Capture the cell that displays the provided text and extract its (x, y) central coordinate. 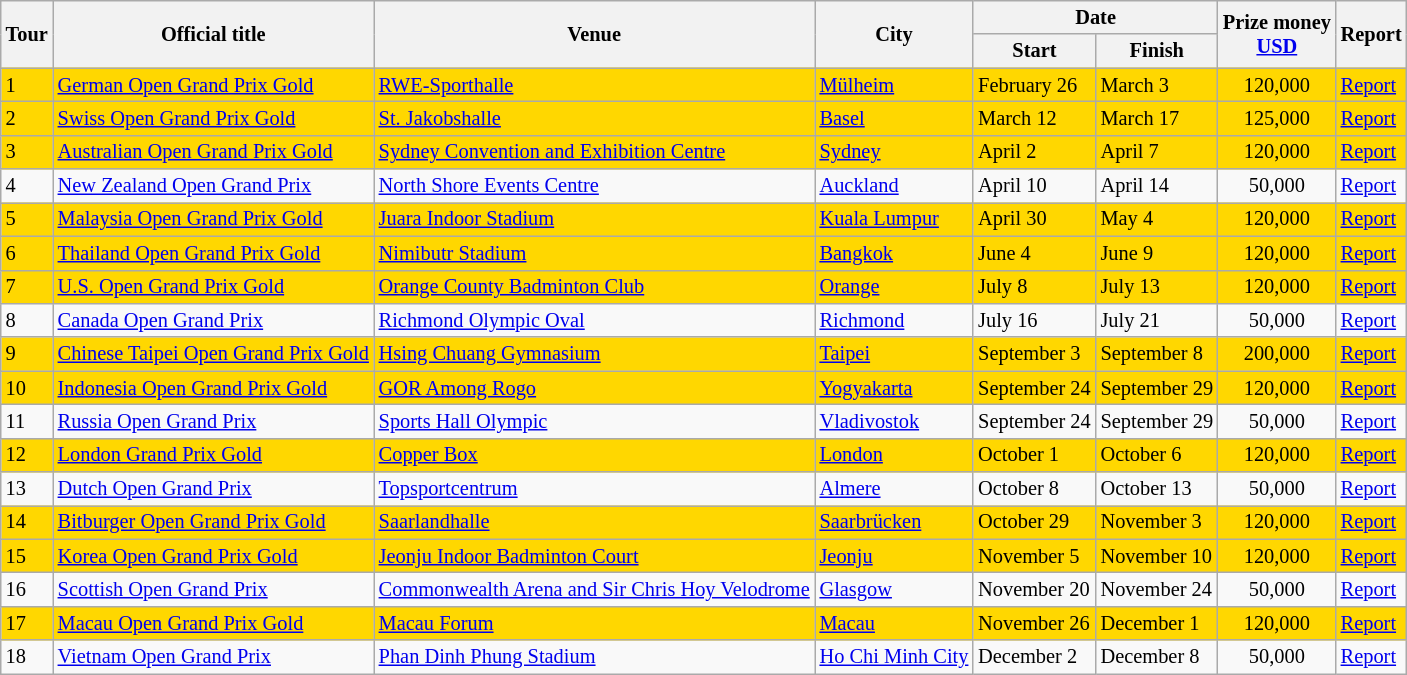
11 (27, 421)
Venue (594, 34)
German Open Grand Prix Gold (214, 85)
May 4 (1157, 219)
Phan Dinh Phung Stadium (594, 657)
November 10 (1157, 556)
April 2 (1034, 152)
9 (27, 354)
Macau (894, 623)
Jeonju (894, 556)
Vladivostok (894, 421)
Taipei (894, 354)
Saarbrücken (894, 522)
8 (27, 320)
Juara Indoor Stadium (594, 219)
London (894, 455)
6 (27, 253)
1 (27, 85)
17 (27, 623)
15 (27, 556)
Swiss Open Grand Prix Gold (214, 118)
Vietnam Open Grand Prix (214, 657)
14 (27, 522)
April 14 (1157, 186)
Macau Open Grand Prix Gold (214, 623)
September 8 (1157, 354)
October 6 (1157, 455)
4 (27, 186)
Saarlandhalle (594, 522)
7 (27, 287)
Canada Open Grand Prix (214, 320)
October 1 (1034, 455)
April 10 (1034, 186)
16 (27, 589)
Yogyakarta (894, 388)
Russia Open Grand Prix (214, 421)
Nimibutr Stadium (594, 253)
June 4 (1034, 253)
March 12 (1034, 118)
Date (1096, 17)
February 26 (1034, 85)
Korea Open Grand Prix Gold (214, 556)
Malaysia Open Grand Prix Gold (214, 219)
St. Jakobshalle (594, 118)
Orange (894, 287)
Almere (894, 489)
November 20 (1034, 589)
Richmond (894, 320)
Sports Hall Olympic (594, 421)
Thailand Open Grand Prix Gold (214, 253)
November 26 (1034, 623)
13 (27, 489)
Commonwealth Arena and Sir Chris Hoy Velodrome (594, 589)
Tour (27, 34)
5 (27, 219)
North Shore Events Centre (594, 186)
RWE-Sporthalle (594, 85)
Kuala Lumpur (894, 219)
June 9 (1157, 253)
Topsportcentrum (594, 489)
November 3 (1157, 522)
Start (1034, 51)
Australian Open Grand Prix Gold (214, 152)
Official title (214, 34)
Dutch Open Grand Prix (214, 489)
Ho Chi Minh City (894, 657)
Bangkok (894, 253)
September 3 (1034, 354)
April 30 (1034, 219)
March 3 (1157, 85)
12 (27, 455)
10 (27, 388)
July 21 (1157, 320)
Auckland (894, 186)
125,000 (1277, 118)
October 29 (1034, 522)
Glasgow (894, 589)
City (894, 34)
December 1 (1157, 623)
December 8 (1157, 657)
New Zealand Open Grand Prix (214, 186)
Chinese Taipei Open Grand Prix Gold (214, 354)
2 (27, 118)
December 2 (1034, 657)
October 13 (1157, 489)
18 (27, 657)
Richmond Olympic Oval (594, 320)
U.S. Open Grand Prix Gold (214, 287)
Jeonju Indoor Badminton Court (594, 556)
April 7 (1157, 152)
Orange County Badminton Club (594, 287)
200,000 (1277, 354)
Sydney (894, 152)
Indonesia Open Grand Prix Gold (214, 388)
Finish (1157, 51)
Sydney Convention and Exhibition Centre (594, 152)
Copper Box (594, 455)
GOR Among Rogo (594, 388)
Mülheim (894, 85)
Bitburger Open Grand Prix Gold (214, 522)
November 24 (1157, 589)
Basel (894, 118)
July 8 (1034, 287)
Scottish Open Grand Prix (214, 589)
London Grand Prix Gold (214, 455)
July 13 (1157, 287)
3 (27, 152)
October 8 (1034, 489)
July 16 (1034, 320)
March 17 (1157, 118)
Prize money USD (1277, 34)
November 5 (1034, 556)
Macau Forum (594, 623)
Hsing Chuang Gymnasium (594, 354)
